Extract the [X, Y] coordinate from the center of the cell holding the provided text.  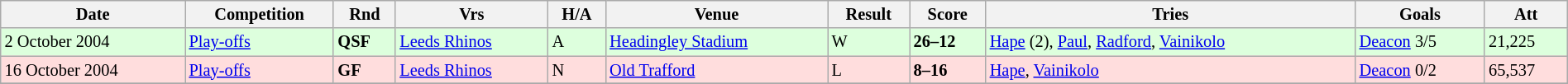
Hape (2), Paul, Radford, Vainikolo [1171, 42]
QSF [364, 42]
W [868, 42]
Hape, Vainikolo [1171, 70]
Deacon 0/2 [1421, 70]
Old Trafford [716, 70]
26–12 [948, 42]
2 October 2004 [93, 42]
A [577, 42]
Venue [716, 14]
Score [948, 14]
Date [93, 14]
GF [364, 70]
Tries [1171, 14]
Vrs [471, 14]
16 October 2004 [93, 70]
21,225 [1526, 42]
N [577, 70]
65,537 [1526, 70]
Competition [260, 14]
L [868, 70]
Deacon 3/5 [1421, 42]
Att [1526, 14]
Goals [1421, 14]
H/A [577, 14]
Rnd [364, 14]
Result [868, 14]
8–16 [948, 70]
Headingley Stadium [716, 42]
